Extract the [X, Y] coordinate from the center of the cell holding the provided text.  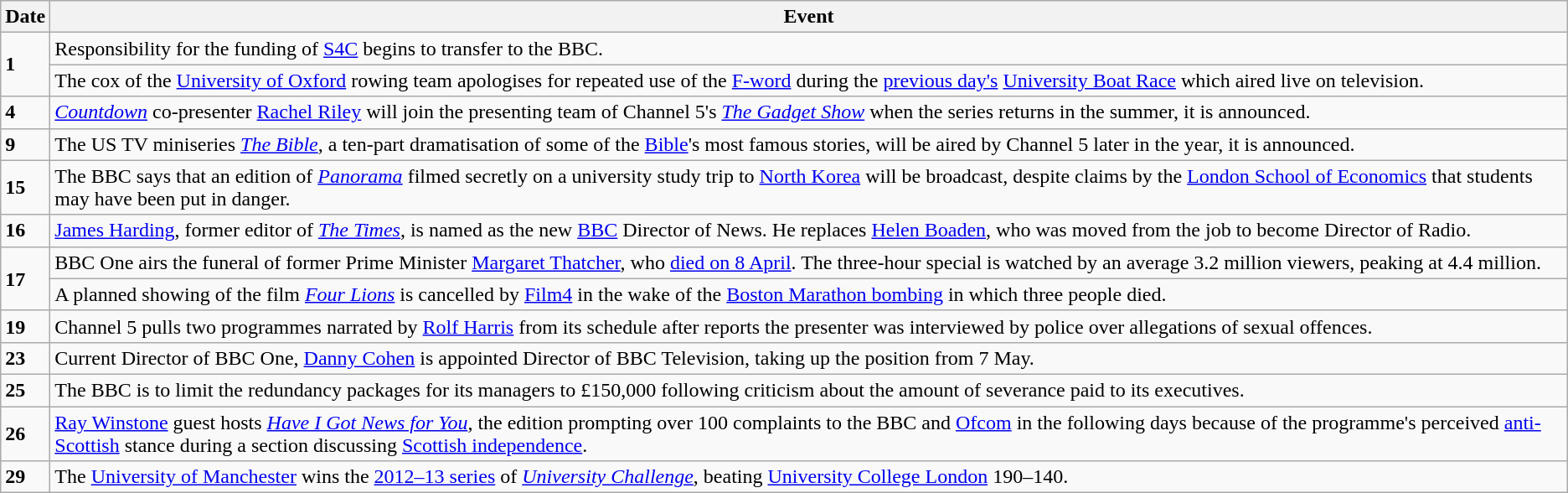
26 [25, 433]
Current Director of BBC One, Danny Cohen is appointed Director of BBC Television, taking up the position from 7 May. [809, 358]
25 [25, 390]
9 [25, 144]
17 [25, 278]
The BBC is to limit the redundancy packages for its managers to £150,000 following criticism about the amount of severance paid to its executives. [809, 390]
23 [25, 358]
The University of Manchester wins the 2012–13 series of University Challenge, beating University College London 190–140. [809, 477]
Responsibility for the funding of S4C begins to transfer to the BBC. [809, 49]
16 [25, 231]
A planned showing of the film Four Lions is cancelled by Film4 in the wake of the Boston Marathon bombing in which three people died. [809, 294]
29 [25, 477]
15 [25, 188]
19 [25, 326]
Event [809, 17]
Date [25, 17]
1 [25, 65]
4 [25, 112]
